Extract the [X, Y] coordinate from the center of the cell holding the provided text.  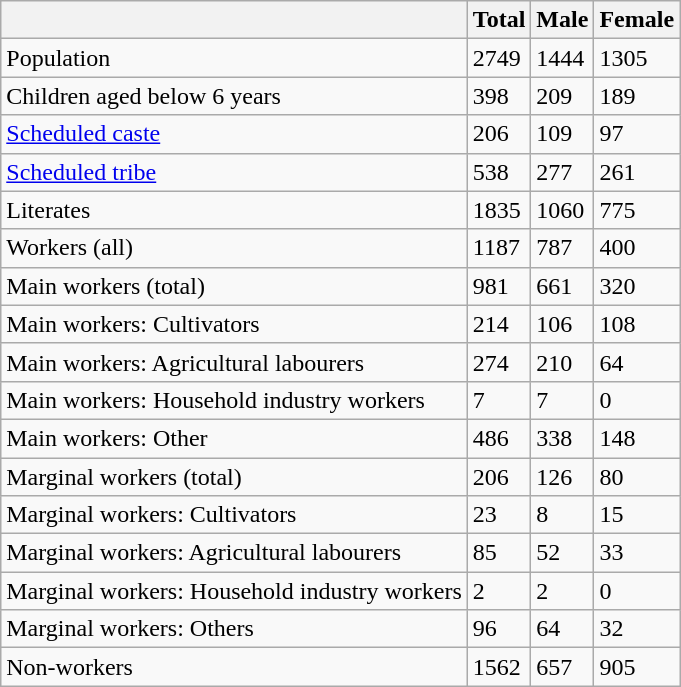
80 [637, 477]
97 [637, 134]
Children aged below 6 years [234, 96]
Main workers: Other [234, 438]
85 [499, 553]
657 [562, 667]
775 [637, 210]
109 [562, 134]
209 [562, 96]
Scheduled caste [234, 134]
Non-workers [234, 667]
108 [637, 324]
1444 [562, 58]
320 [637, 286]
Marginal workers: Cultivators [234, 515]
Population [234, 58]
905 [637, 667]
96 [499, 629]
338 [562, 438]
261 [637, 172]
126 [562, 477]
274 [499, 362]
Main workers: Cultivators [234, 324]
787 [562, 248]
210 [562, 362]
52 [562, 553]
Workers (all) [234, 248]
1835 [499, 210]
398 [499, 96]
23 [499, 515]
15 [637, 515]
Main workers: Household industry workers [234, 400]
1562 [499, 667]
Male [562, 20]
Literates [234, 210]
33 [637, 553]
Total [499, 20]
Marginal workers: Household industry workers [234, 591]
Scheduled tribe [234, 172]
277 [562, 172]
8 [562, 515]
32 [637, 629]
Marginal workers: Others [234, 629]
106 [562, 324]
2749 [499, 58]
189 [637, 96]
148 [637, 438]
1305 [637, 58]
981 [499, 286]
214 [499, 324]
Marginal workers: Agricultural labourers [234, 553]
538 [499, 172]
1187 [499, 248]
486 [499, 438]
Female [637, 20]
Main workers (total) [234, 286]
Marginal workers (total) [234, 477]
661 [562, 286]
400 [637, 248]
1060 [562, 210]
Main workers: Agricultural labourers [234, 362]
